Extract the (X, Y) coordinate from the center of the cell holding the provided text.  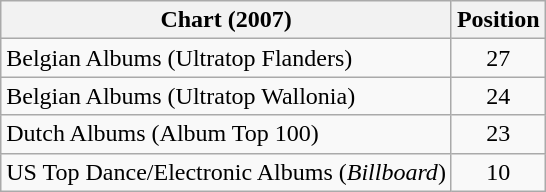
Dutch Albums (Album Top 100) (226, 134)
27 (498, 58)
Belgian Albums (Ultratop Wallonia) (226, 96)
US Top Dance/Electronic Albums (Billboard) (226, 172)
23 (498, 134)
10 (498, 172)
Belgian Albums (Ultratop Flanders) (226, 58)
24 (498, 96)
Position (498, 20)
Chart (2007) (226, 20)
